Pinpoint the cell where the given text exists, returning its (x, y) midpoint coordinate. 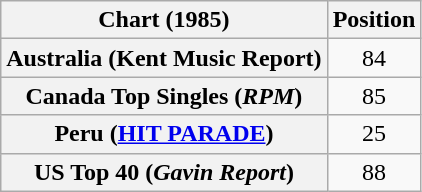
Canada Top Singles (RPM) (164, 96)
Position (374, 20)
25 (374, 134)
Chart (1985) (164, 20)
84 (374, 58)
Peru (HIT PARADE) (164, 134)
88 (374, 172)
Australia (Kent Music Report) (164, 58)
85 (374, 96)
US Top 40 (Gavin Report) (164, 172)
